Locate the cell with the specified text and output its [X, Y] center coordinate. 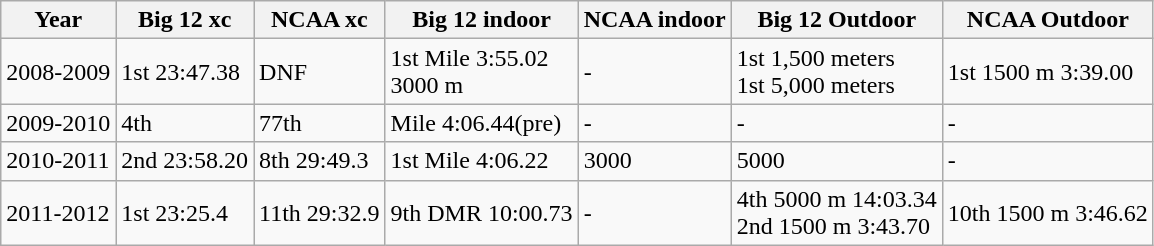
DNF [320, 72]
8th 29:49.3 [320, 161]
9th DMR 10:00.73 [482, 212]
NCAA Outdoor [1048, 20]
1st Mile 4:06.22 [482, 161]
NCAA indoor [654, 20]
Big 12 xc [185, 20]
2nd 23:58.20 [185, 161]
Big 12 Outdoor [836, 20]
2008-2009 [58, 72]
2009-2010 [58, 123]
1st 1,500 meters 1st 5,000 meters [836, 72]
Mile 4:06.44(pre) [482, 123]
1st Mile 3:55.02 3000 m [482, 72]
2011-2012 [58, 212]
3000 [654, 161]
4th [185, 123]
1st 23:47.38 [185, 72]
5000 [836, 161]
1st 1500 m 3:39.00 [1048, 72]
4th 5000 m 14:03.34 2nd 1500 m 3:43.70 [836, 212]
Big 12 indoor [482, 20]
10th 1500 m 3:46.62 [1048, 212]
1st 23:25.4 [185, 212]
NCAA xc [320, 20]
Year [58, 20]
77th [320, 123]
11th 29:32.9 [320, 212]
2010-2011 [58, 161]
